Return the (X, Y) coordinate for the center point of the cell that contains the specified text.  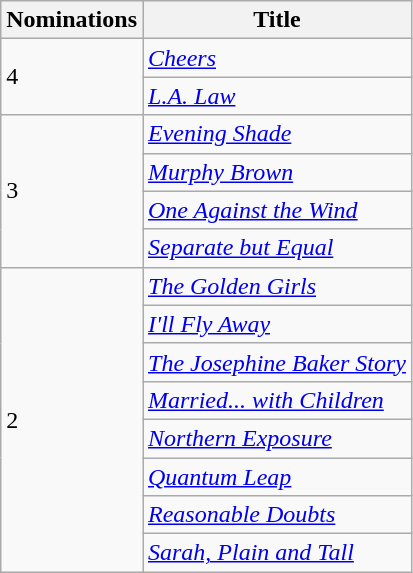
The Josephine Baker Story (276, 362)
Evening Shade (276, 134)
Northern Exposure (276, 438)
Sarah, Plain and Tall (276, 553)
I'll Fly Away (276, 324)
The Golden Girls (276, 286)
Quantum Leap (276, 477)
Separate but Equal (276, 248)
Cheers (276, 58)
One Against the Wind (276, 210)
4 (72, 77)
Title (276, 20)
Married... with Children (276, 400)
L.A. Law (276, 96)
2 (72, 419)
Murphy Brown (276, 172)
Nominations (72, 20)
Reasonable Doubts (276, 515)
3 (72, 191)
